Find where the given text appears and provide that cell's center as [X, Y] coordinate. 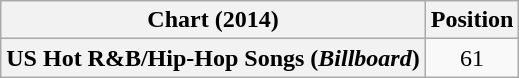
Position [472, 20]
61 [472, 58]
Chart (2014) [213, 20]
US Hot R&B/Hip-Hop Songs (Billboard) [213, 58]
